Pinpoint the cell where the given text exists, returning its (x, y) midpoint coordinate. 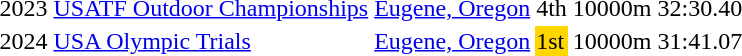
10000m (612, 41)
Eugene, Oregon (452, 41)
USA Olympic Trials (211, 41)
1st (552, 41)
